From the cell containing the given text, extract its center point as [x, y] coordinate. 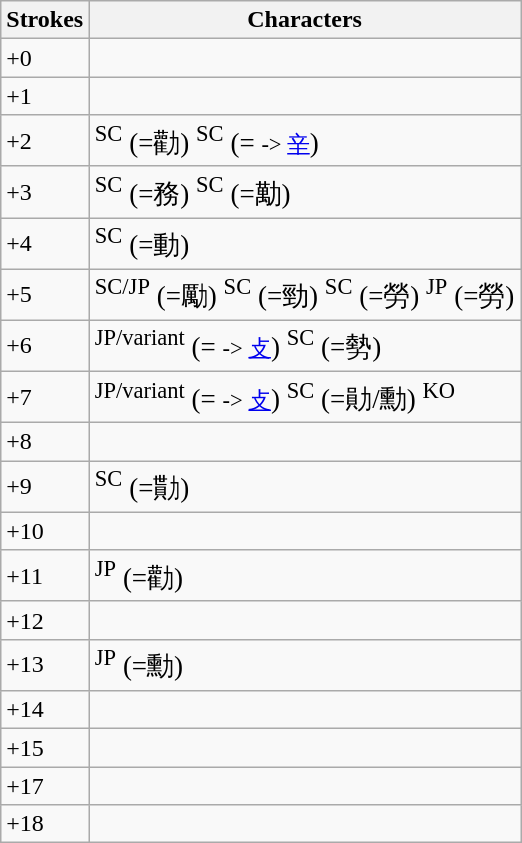
+17 [45, 786]
SC (=務) SC (=勱) [305, 192]
+13 [45, 664]
+10 [45, 531]
Characters [305, 20]
+9 [45, 486]
+2 [45, 140]
JP (=勳) [305, 664]
+4 [45, 244]
+15 [45, 748]
+1 [45, 96]
JP/variant (= -> 攴) SC (=勢) [305, 346]
+3 [45, 192]
SC/JP (=勵) SC (=勁) SC (=勞) JP (=勞) [305, 294]
SC (=動) [305, 244]
+14 [45, 710]
+18 [45, 824]
JP (=勸) [305, 576]
SC (=勸) SC (= -> 辛) [305, 140]
SC (=勩) [305, 486]
+0 [45, 58]
+6 [45, 346]
+5 [45, 294]
+11 [45, 576]
+12 [45, 620]
JP/variant (= -> 攴) SC (=勛/勳) KO [305, 396]
Strokes [45, 20]
+8 [45, 442]
+7 [45, 396]
